Locate the cell with the specified text and output its (X, Y) center coordinate. 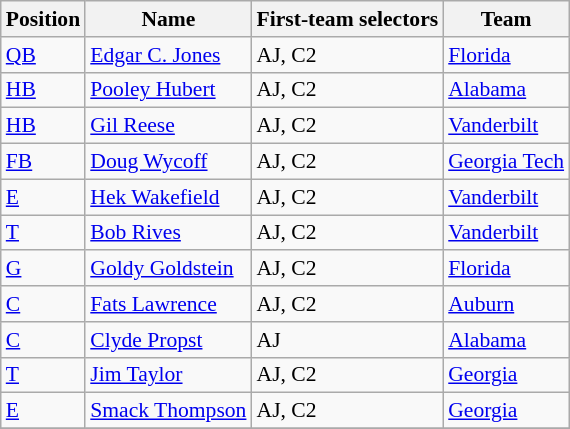
QB (43, 55)
Doug Wycoff (168, 162)
First-team selectors (347, 19)
Edgar C. Jones (168, 55)
Position (43, 19)
AJ (347, 340)
Smack Thompson (168, 411)
Bob Rives (168, 233)
Goldy Goldstein (168, 269)
Name (168, 19)
Team (506, 19)
Clyde Propst (168, 340)
Gil Reese (168, 126)
Fats Lawrence (168, 304)
G (43, 269)
Pooley Hubert (168, 90)
Auburn (506, 304)
FB (43, 162)
Georgia Tech (506, 162)
Jim Taylor (168, 375)
Hek Wakefield (168, 197)
